Pinpoint the cell where the given text exists, returning its [x, y] midpoint coordinate. 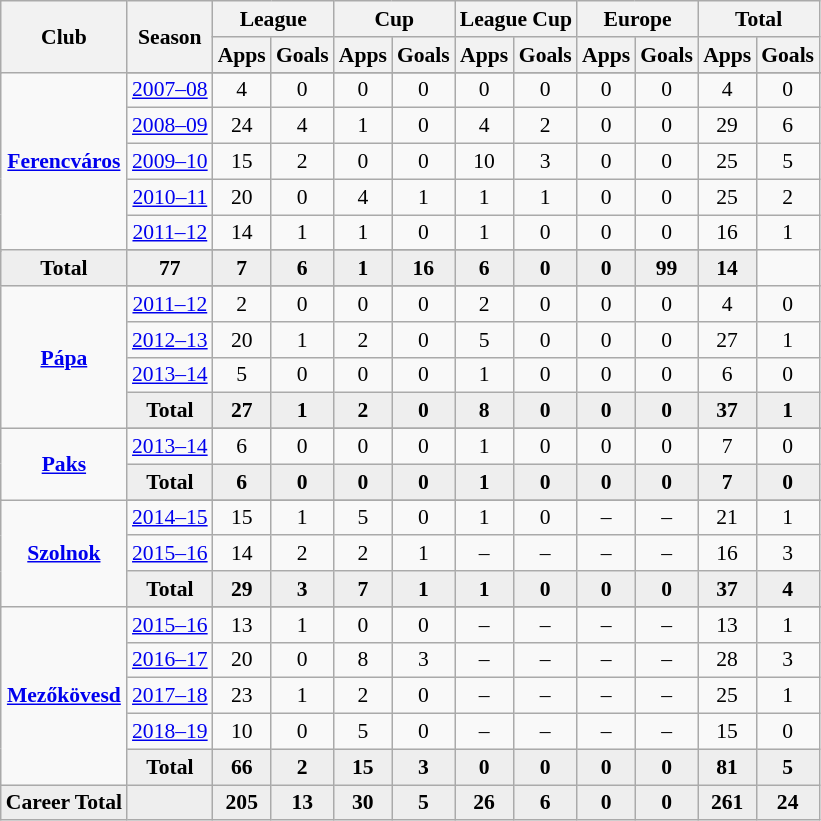
30 [363, 803]
2016–17 [170, 660]
2018–19 [170, 732]
Season [170, 36]
Mezőkövesd [64, 696]
261 [727, 803]
2007–08 [170, 90]
League [274, 19]
205 [242, 803]
2017–18 [170, 696]
2009–10 [170, 162]
League Cup [516, 19]
Szolnok [64, 554]
2012–13 [170, 340]
Paks [64, 464]
23 [242, 696]
2008–09 [170, 126]
2014–15 [170, 518]
26 [484, 803]
Pápa [64, 357]
28 [727, 660]
Cup [394, 19]
2010–11 [170, 197]
81 [727, 767]
21 [727, 518]
99 [666, 269]
Club [64, 36]
66 [242, 767]
Ferencváros [64, 161]
Europe [638, 19]
77 [170, 269]
Career Total [64, 803]
